Scan for the cell matching the given text and deliver its [X, Y] coordinate at center. 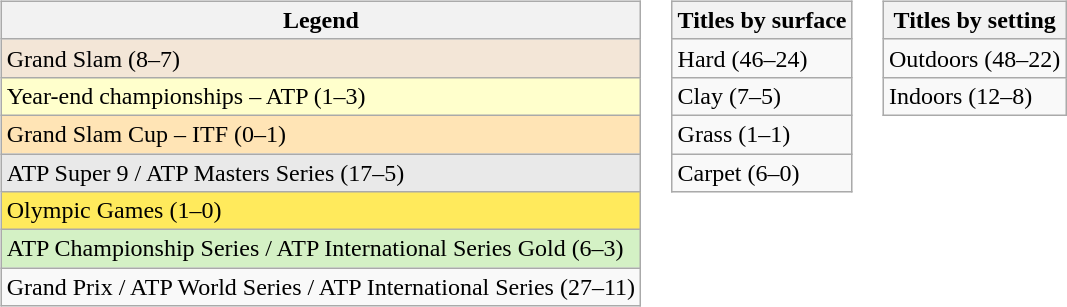
Hard (46–24) [762, 58]
Clay (7–5) [762, 96]
Legend [320, 20]
Grand Slam (8–7) [320, 58]
Grass (1–1) [762, 134]
Olympic Games (1–0) [320, 211]
ATP Super 9 / ATP Masters Series (17–5) [320, 173]
Grand Slam Cup – ITF (0–1) [320, 134]
Outdoors (48–22) [974, 58]
Titles by surface [762, 20]
Carpet (6–0) [762, 173]
Titles by setting [974, 20]
Year-end championships – ATP (1–3) [320, 96]
Grand Prix / ATP World Series / ATP International Series (27–11) [320, 287]
Indoors (12–8) [974, 96]
ATP Championship Series / ATP International Series Gold (6–3) [320, 249]
